Capture the cell that displays the provided text and extract its [X, Y] central coordinate. 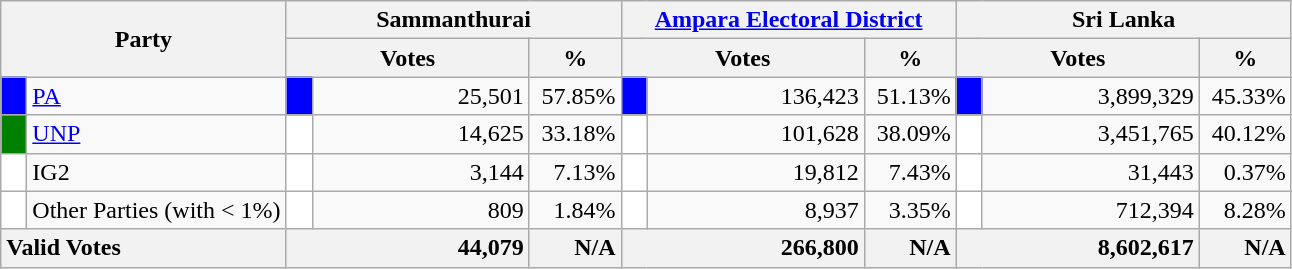
3,451,765 [1090, 134]
7.13% [575, 172]
266,800 [742, 248]
14,625 [420, 134]
712,394 [1090, 210]
44,079 [408, 248]
8,937 [756, 210]
3,144 [420, 172]
45.33% [1245, 96]
3,899,329 [1090, 96]
Party [144, 39]
Sammanthurai [454, 20]
40.12% [1245, 134]
0.37% [1245, 172]
25,501 [420, 96]
136,423 [756, 96]
Valid Votes [144, 248]
Sri Lanka [1124, 20]
8,602,617 [1078, 248]
7.43% [910, 172]
Other Parties (with < 1%) [156, 210]
19,812 [756, 172]
1.84% [575, 210]
31,443 [1090, 172]
38.09% [910, 134]
PA [156, 96]
Ampara Electoral District [788, 20]
51.13% [910, 96]
UNP [156, 134]
IG2 [156, 172]
57.85% [575, 96]
8.28% [1245, 210]
33.18% [575, 134]
101,628 [756, 134]
3.35% [910, 210]
809 [420, 210]
